Capture the cell that displays the provided text and extract its (x, y) central coordinate. 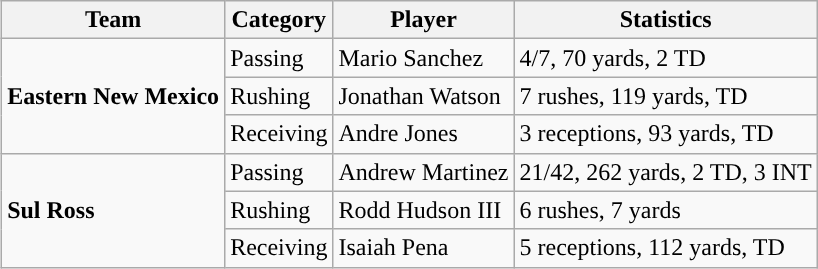
7 rushes, 119 yards, TD (666, 96)
Isaiah Pena (424, 248)
6 rushes, 7 yards (666, 210)
Eastern New Mexico (114, 96)
Rodd Hudson III (424, 210)
Jonathan Watson (424, 96)
Andre Jones (424, 134)
5 receptions, 112 yards, TD (666, 248)
Team (114, 20)
Player (424, 20)
21/42, 262 yards, 2 TD, 3 INT (666, 172)
Sul Ross (114, 210)
Andrew Martinez (424, 172)
3 receptions, 93 yards, TD (666, 134)
Mario Sanchez (424, 58)
4/7, 70 yards, 2 TD (666, 58)
Category (279, 20)
Statistics (666, 20)
